Capture the cell that displays the provided text and extract its [X, Y] central coordinate. 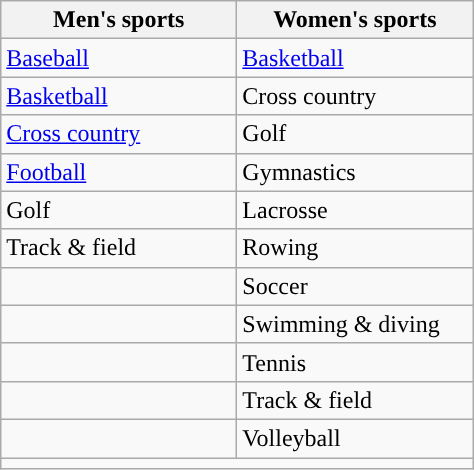
Soccer [355, 286]
Baseball [119, 58]
Rowing [355, 248]
Lacrosse [355, 210]
Tennis [355, 362]
Volleyball [355, 438]
Swimming & diving [355, 324]
Gymnastics [355, 172]
Men's sports [119, 20]
Football [119, 172]
Women's sports [355, 20]
